For the text-containing cell, return its midpoint in [X, Y] coordinate format. 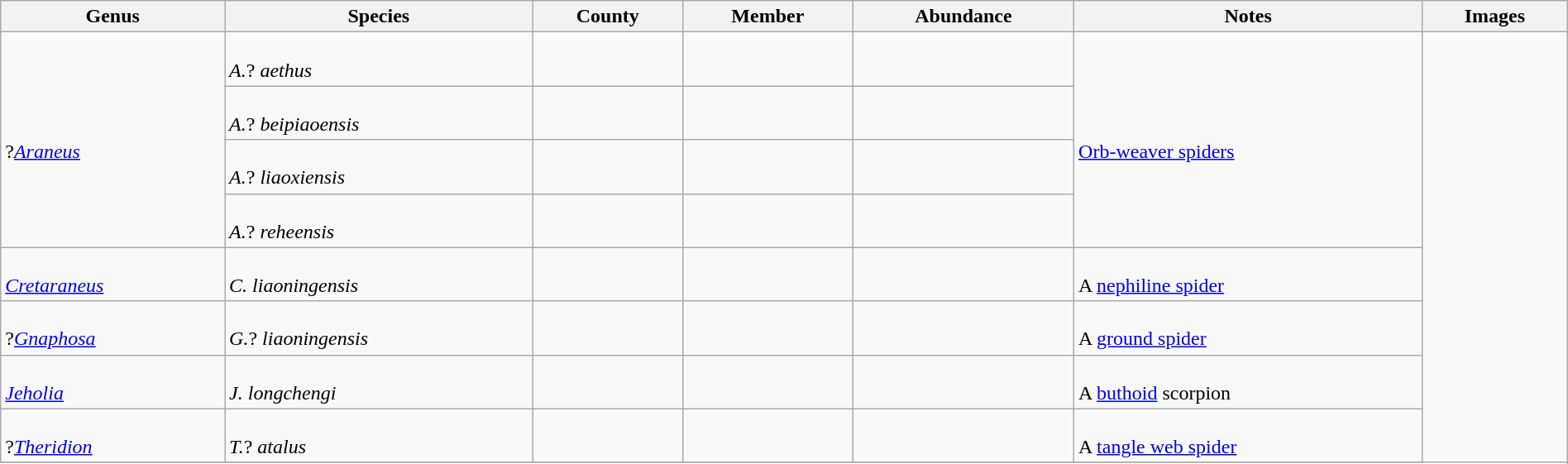
County [607, 17]
C. liaoningensis [379, 275]
?Araneus [112, 140]
Orb-weaver spiders [1249, 140]
?Gnaphosa [112, 328]
A buthoid scorpion [1249, 382]
Jeholia [112, 382]
J. longchengi [379, 382]
A ground spider [1249, 328]
Abundance [963, 17]
Genus [112, 17]
Cretaraneus [112, 275]
A tangle web spider [1249, 435]
T.? atalus [379, 435]
A.? aethus [379, 60]
?Theridion [112, 435]
G.? liaoningensis [379, 328]
A nephiline spider [1249, 275]
A.? liaoxiensis [379, 167]
Notes [1249, 17]
A.? beipiaoensis [379, 112]
Species [379, 17]
Images [1495, 17]
A.? reheensis [379, 220]
Member [767, 17]
